Capture the cell that displays the provided text and extract its [X, Y] central coordinate. 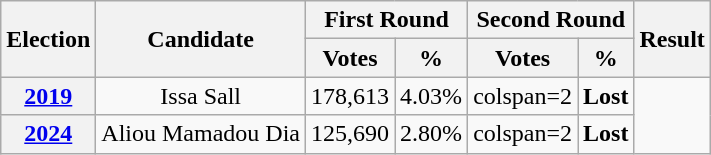
2019 [48, 96]
Aliou Mamadou Dia [201, 134]
4.03% [432, 96]
2024 [48, 134]
Election [48, 39]
First Round [387, 20]
Result [672, 39]
Candidate [201, 39]
178,613 [350, 96]
2.80% [432, 134]
Second Round [551, 20]
125,690 [350, 134]
Issa Sall [201, 96]
